Scan for the cell matching the given text and deliver its (X, Y) coordinate at center. 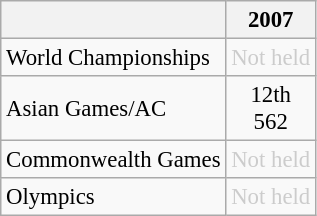
2007 (271, 20)
Olympics (114, 197)
12th562 (271, 108)
Asian Games/AC (114, 108)
World Championships (114, 58)
Commonwealth Games (114, 160)
